Identify which cell holds the provided text, then report its [X, Y] central coordinate. 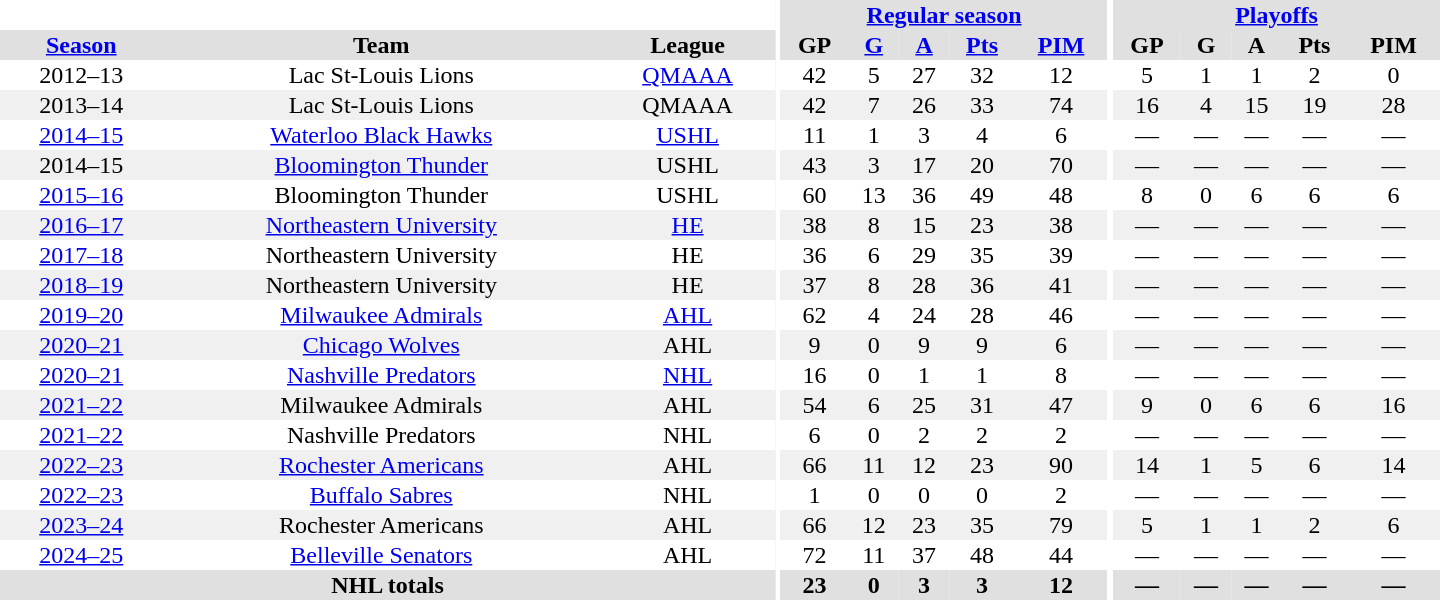
26 [924, 105]
19 [1314, 105]
47 [1062, 405]
Chicago Wolves [381, 345]
Season [81, 45]
Regular season [944, 15]
20 [982, 165]
Buffalo Sabres [381, 495]
60 [815, 195]
62 [815, 315]
13 [874, 195]
70 [1062, 165]
25 [924, 405]
League [688, 45]
Team [381, 45]
7 [874, 105]
2016–17 [81, 225]
2012–13 [81, 75]
2019–20 [81, 315]
79 [1062, 525]
49 [982, 195]
72 [815, 555]
27 [924, 75]
32 [982, 75]
41 [1062, 285]
46 [1062, 315]
29 [924, 255]
54 [815, 405]
Waterloo Black Hawks [381, 135]
43 [815, 165]
44 [1062, 555]
24 [924, 315]
31 [982, 405]
33 [982, 105]
Belleville Senators [381, 555]
74 [1062, 105]
39 [1062, 255]
17 [924, 165]
2023–24 [81, 525]
Playoffs [1276, 15]
2024–25 [81, 555]
90 [1062, 465]
NHL totals [388, 585]
2017–18 [81, 255]
2015–16 [81, 195]
2018–19 [81, 285]
2013–14 [81, 105]
